Determine the (X, Y) coordinate at the center of the cell enclosing the given text.  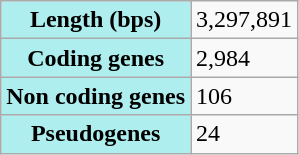
Coding genes (96, 58)
Non coding genes (96, 96)
3,297,891 (244, 20)
2,984 (244, 58)
Length (bps) (96, 20)
106 (244, 96)
Pseudogenes (96, 134)
24 (244, 134)
